Determine the (x, y) coordinate at the center of the cell enclosing the given text.  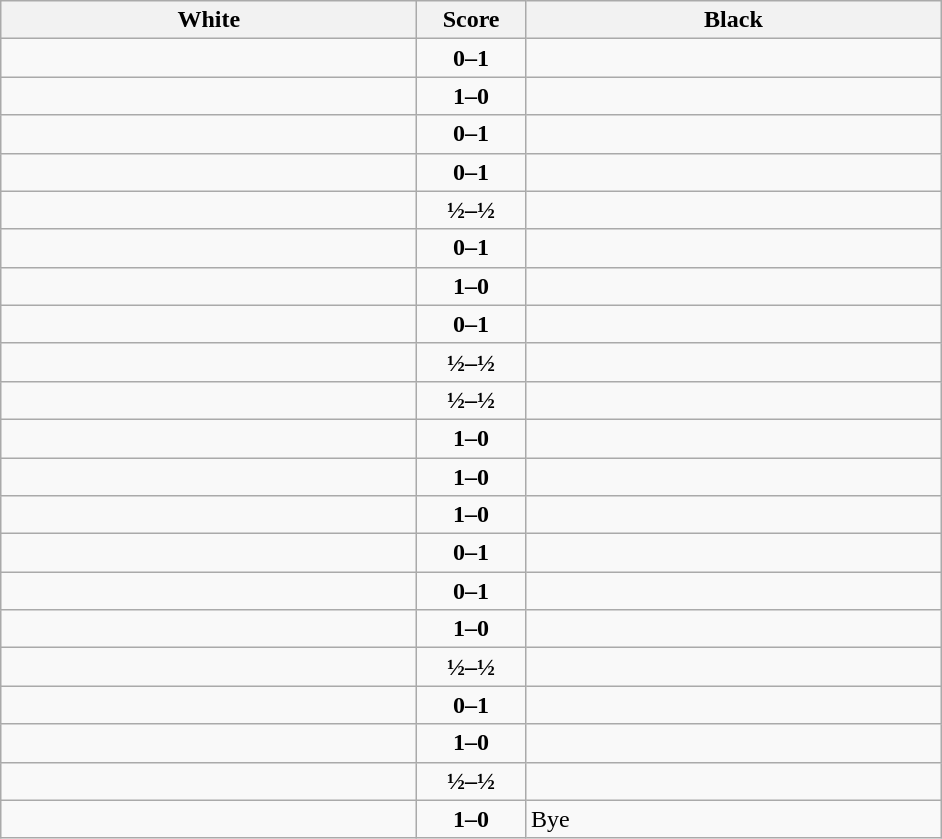
Bye (733, 819)
Score (472, 20)
Black (733, 20)
White (209, 20)
